Extract the [X, Y] coordinate from the center of the cell holding the provided text.  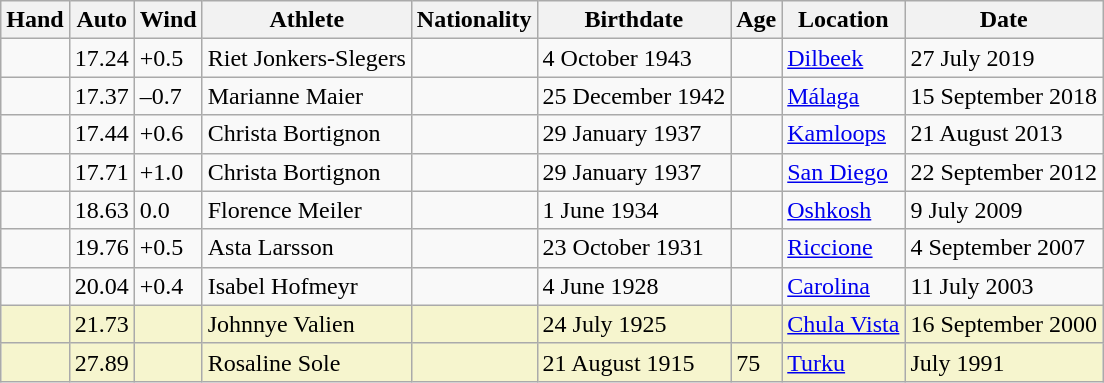
27.89 [102, 362]
18.63 [102, 210]
9 July 2009 [1004, 210]
0.0 [168, 210]
Nationality [474, 20]
Asta Larsson [306, 248]
Málaga [844, 96]
4 June 1928 [634, 286]
Athlete [306, 20]
Johnnye Valien [306, 324]
Turku [844, 362]
Chula Vista [844, 324]
21 August 2013 [1004, 134]
Riet Jonkers-Slegers [306, 58]
16 September 2000 [1004, 324]
22 September 2012 [1004, 172]
Dilbeek [844, 58]
21 August 1915 [634, 362]
Date [1004, 20]
4 October 1943 [634, 58]
Location [844, 20]
11 July 2003 [1004, 286]
4 September 2007 [1004, 248]
17.71 [102, 172]
20.04 [102, 286]
Riccione [844, 248]
25 December 1942 [634, 96]
17.44 [102, 134]
24 July 1925 [634, 324]
Rosaline Sole [306, 362]
July 1991 [1004, 362]
23 October 1931 [634, 248]
–0.7 [168, 96]
+0.4 [168, 286]
+1.0 [168, 172]
Age [756, 20]
27 July 2019 [1004, 58]
Oshkosh [844, 210]
21.73 [102, 324]
Florence Meiler [306, 210]
15 September 2018 [1004, 96]
San Diego [844, 172]
19.76 [102, 248]
1 June 1934 [634, 210]
Marianne Maier [306, 96]
Auto [102, 20]
Kamloops [844, 134]
Isabel Hofmeyr [306, 286]
+0.6 [168, 134]
Carolina [844, 286]
Hand [35, 20]
75 [756, 362]
17.24 [102, 58]
Birthdate [634, 20]
Wind [168, 20]
17.37 [102, 96]
